Find where the given text appears and provide that cell's center as (X, Y) coordinate. 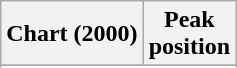
Chart (2000) (72, 34)
Peak position (189, 34)
